Capture the cell that displays the provided text and extract its (X, Y) central coordinate. 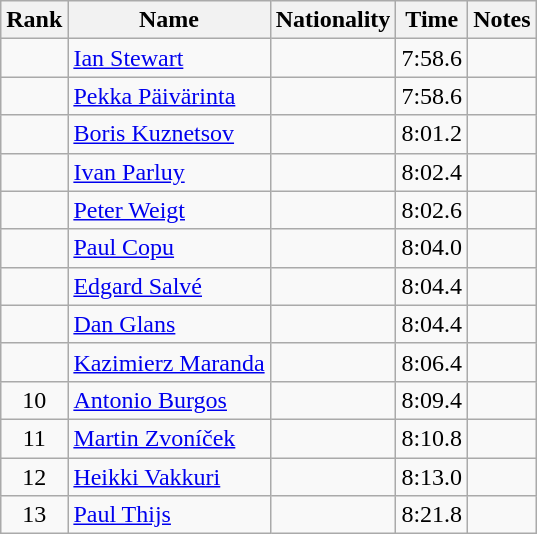
Edgard Salvé (169, 286)
Heikki Vakkuri (169, 477)
Martin Zvoníček (169, 438)
8:01.2 (432, 134)
8:13.0 (432, 477)
8:06.4 (432, 362)
Peter Weigt (169, 210)
13 (34, 515)
Time (432, 20)
10 (34, 400)
Boris Kuznetsov (169, 134)
Paul Thijs (169, 515)
8:21.8 (432, 515)
Ian Stewart (169, 58)
8:02.4 (432, 172)
Nationality (333, 20)
8:10.8 (432, 438)
Kazimierz Maranda (169, 362)
Pekka Päivärinta (169, 96)
Paul Copu (169, 248)
8:02.6 (432, 210)
8:09.4 (432, 400)
12 (34, 477)
Ivan Parluy (169, 172)
8:04.0 (432, 248)
Rank (34, 20)
Notes (502, 20)
Dan Glans (169, 324)
Name (169, 20)
Antonio Burgos (169, 400)
11 (34, 438)
